Extract the [x, y] coordinate from the center of the cell holding the provided text.  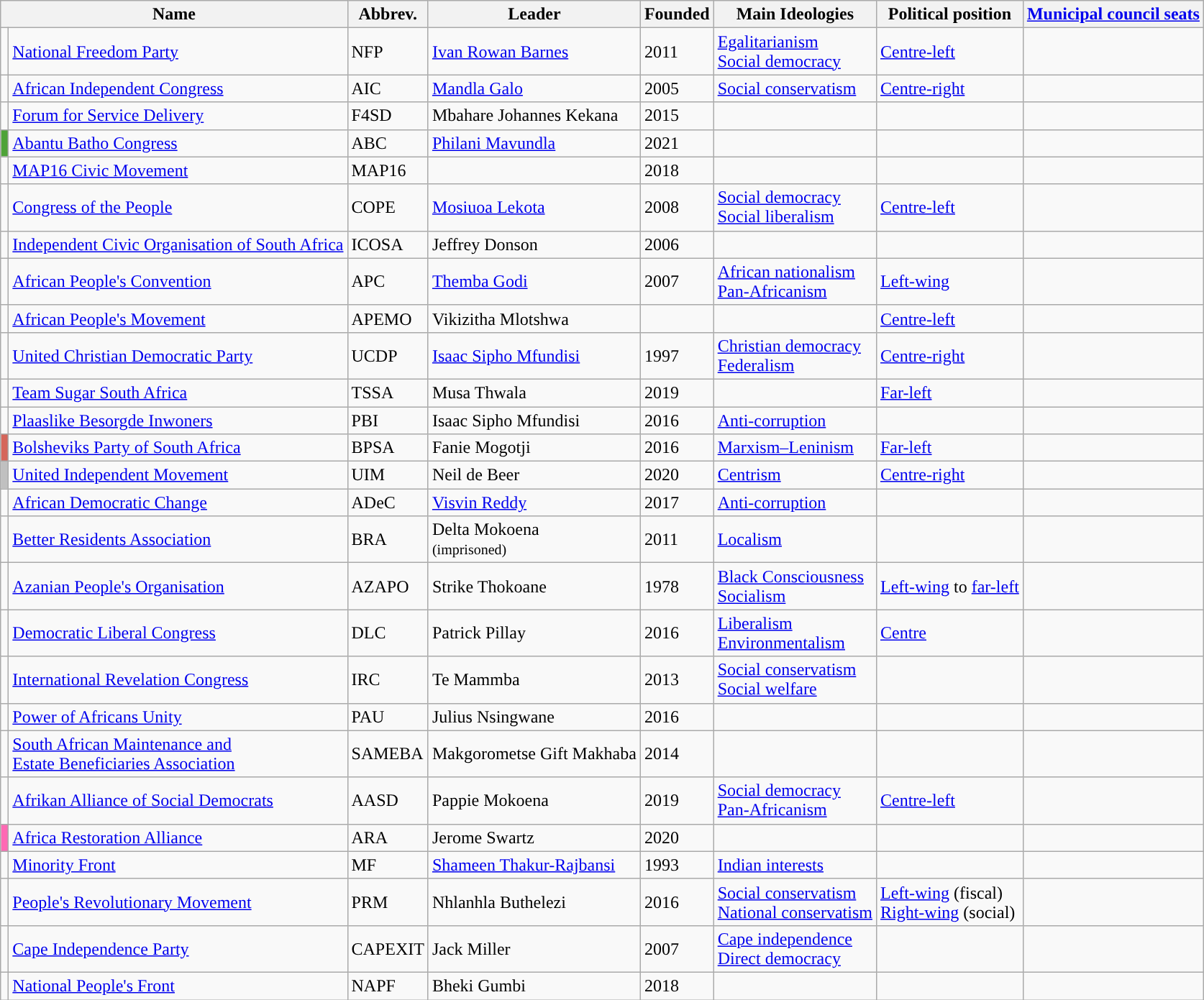
Pappie Mokoena [534, 801]
Musa Thwala [534, 393]
Better Residents Association [178, 539]
Vikizitha Mlotshwa [534, 318]
Makgorometse Gift Makhaba [534, 753]
Minority Front [178, 865]
Jack Miller [534, 949]
Fanie Mogotji [534, 448]
Africa Restoration Alliance [178, 838]
Cape independenceDirect democracy [795, 949]
2015 [677, 116]
ABC [388, 143]
Social democracySocial liberalism [795, 207]
Marxism–Leninism [795, 448]
LiberalismEnvironmentalism [795, 633]
Political position [949, 14]
2021 [677, 143]
2005 [677, 88]
Democratic Liberal Congress [178, 633]
Te Mammba [534, 680]
Social conservatismNational conservatism [795, 902]
Congress of the People [178, 207]
Social conservatismSocial welfare [795, 680]
United Christian Democratic Party [178, 355]
Social conservatism [795, 88]
2014 [677, 753]
1993 [677, 865]
Indian interests [795, 865]
Delta Mokoena(imprisoned) [534, 539]
TSSA [388, 393]
African People's Convention [178, 282]
PAU [388, 717]
Localism [795, 539]
PRM [388, 902]
PBI [388, 421]
African People's Movement [178, 318]
Leader [534, 14]
2008 [677, 207]
Christian democracyFederalism [795, 355]
National People's Front [178, 986]
UCDP [388, 355]
Strike Thokoane [534, 587]
F4SD [388, 116]
Social democracyPan-Africanism [795, 801]
MAP16 Civic Movement [178, 170]
Azanian People's Organisation [178, 587]
International Revelation Congress [178, 680]
National Freedom Party [178, 52]
Municipal council seats [1113, 14]
Mbahare Johannes Kekana [534, 116]
1978 [677, 587]
African nationalismPan-Africanism [795, 282]
2013 [677, 680]
Ivan Rowan Barnes [534, 52]
Founded [677, 14]
Themba Godi [534, 282]
Left-wing to far-left [949, 587]
Forum for Service Delivery [178, 116]
Power of Africans Unity [178, 717]
SAMEBA [388, 753]
Main Ideologies [795, 14]
BPSA [388, 448]
Patrick Pillay [534, 633]
DLC [388, 633]
APEMO [388, 318]
1997 [677, 355]
Independent Civic Organisation of South Africa [178, 244]
Left-wing (fiscal)Right-wing (social) [949, 902]
Neil de Beer [534, 475]
NFP [388, 52]
AZAPO [388, 587]
EgalitarianismSocial democracy [795, 52]
AIC [388, 88]
Afrikan Alliance of Social Democrats [178, 801]
Nhlanhla Buthelezi [534, 902]
United Independent Movement [178, 475]
African Democratic Change [178, 503]
Plaaslike Besorgde Inwoners [178, 421]
AASD [388, 801]
Left-wing [949, 282]
Shameen Thakur-Rajbansi [534, 865]
APC [388, 282]
ICOSA [388, 244]
MF [388, 865]
South African Maintenance andEstate Beneficiaries Association [178, 753]
Abantu Batho Congress [178, 143]
UIM [388, 475]
Name [174, 14]
Philani Mavundla [534, 143]
Centre [949, 633]
Mandla Galo [534, 88]
Mosiuoa Lekota [534, 207]
Cape Independence Party [178, 949]
Bolsheviks Party of South Africa [178, 448]
COPE [388, 207]
BRA [388, 539]
ARA [388, 838]
2006 [677, 244]
Centrism [795, 475]
Abbrev. [388, 14]
2017 [677, 503]
Bheki Gumbi [534, 986]
Black ConsciousnessSocialism [795, 587]
NAPF [388, 986]
ADeC [388, 503]
Jeffrey Donson [534, 244]
Julius Nsingwane [534, 717]
Team Sugar South Africa [178, 393]
CAPEXIT [388, 949]
Visvin Reddy [534, 503]
MAP16 [388, 170]
People's Revolutionary Movement [178, 902]
IRC [388, 680]
Jerome Swartz [534, 838]
African Independent Congress [178, 88]
